Scan for the cell matching the given text and deliver its [X, Y] coordinate at center. 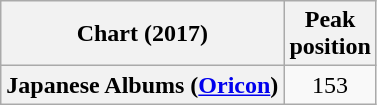
Japanese Albums (Oricon) [142, 85]
153 [330, 85]
Chart (2017) [142, 34]
Peakposition [330, 34]
